Pinpoint the cell where the given text exists, returning its [x, y] midpoint coordinate. 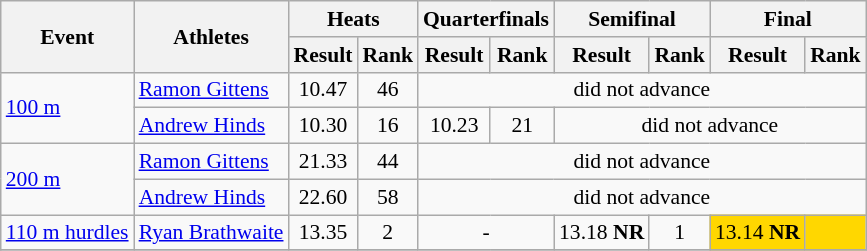
46 [388, 90]
13.18 NR [602, 233]
- [486, 233]
Athletes [212, 36]
21.33 [324, 162]
16 [388, 126]
110 m hurdles [68, 233]
21 [522, 126]
1 [680, 233]
Ryan Brathwaite [212, 233]
10.23 [454, 126]
Event [68, 36]
Quarterfinals [486, 19]
10.30 [324, 126]
44 [388, 162]
13.35 [324, 233]
22.60 [324, 197]
Heats [354, 19]
2 [388, 233]
200 m [68, 180]
10.47 [324, 90]
13.14 NR [758, 233]
100 m [68, 108]
58 [388, 197]
Final [788, 19]
Semifinal [632, 19]
